Provide the [X, Y] coordinate of the cell's center where the given text is located.  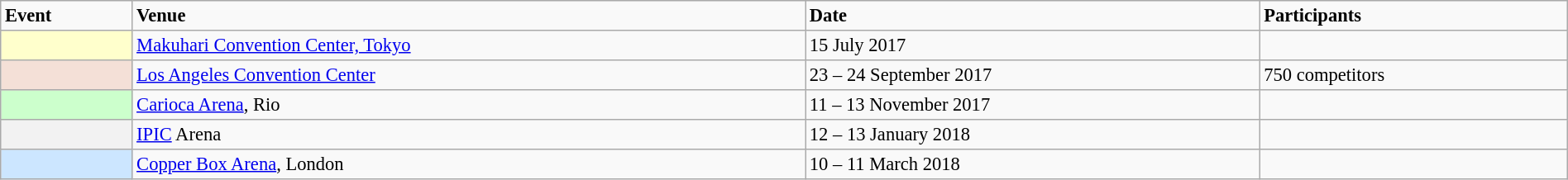
Makuhari Convention Center, Tokyo [469, 45]
Los Angeles Convention Center [469, 75]
Date [1032, 16]
23 – 24 September 2017 [1032, 75]
Venue [469, 16]
10 – 11 March 2018 [1032, 164]
Copper Box Arena, London [469, 164]
11 – 13 November 2017 [1032, 105]
Carioca Arena, Rio [469, 105]
IPIC Arena [469, 135]
15 July 2017 [1032, 45]
Participants [1413, 16]
Event [66, 16]
750 competitors [1413, 75]
12 – 13 January 2018 [1032, 135]
